Identify which cell holds the provided text, then report its [x, y] central coordinate. 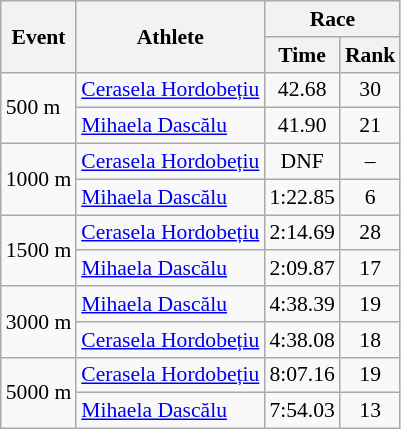
2:14.69 [302, 233]
Athlete [170, 36]
4:38.39 [302, 304]
5000 m [38, 392]
1:22.85 [302, 197]
30 [370, 90]
21 [370, 126]
Rank [370, 55]
DNF [302, 162]
1500 m [38, 250]
Time [302, 55]
– [370, 162]
41.90 [302, 126]
42.68 [302, 90]
2:09.87 [302, 269]
8:07.16 [302, 375]
1000 m [38, 180]
6 [370, 197]
28 [370, 233]
7:54.03 [302, 411]
13 [370, 411]
4:38.08 [302, 340]
Event [38, 36]
18 [370, 340]
17 [370, 269]
500 m [38, 108]
Race [332, 19]
3000 m [38, 322]
